Capture the cell that displays the provided text and extract its (x, y) central coordinate. 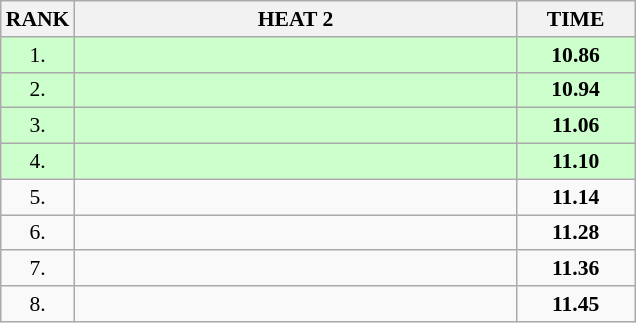
1. (38, 55)
11.06 (576, 126)
TIME (576, 19)
8. (38, 304)
11.14 (576, 197)
2. (38, 90)
11.36 (576, 269)
10.94 (576, 90)
11.28 (576, 233)
HEAT 2 (295, 19)
5. (38, 197)
6. (38, 233)
7. (38, 269)
4. (38, 162)
10.86 (576, 55)
11.10 (576, 162)
RANK (38, 19)
3. (38, 126)
11.45 (576, 304)
